Return (x, y) of the center of cell containing provided text 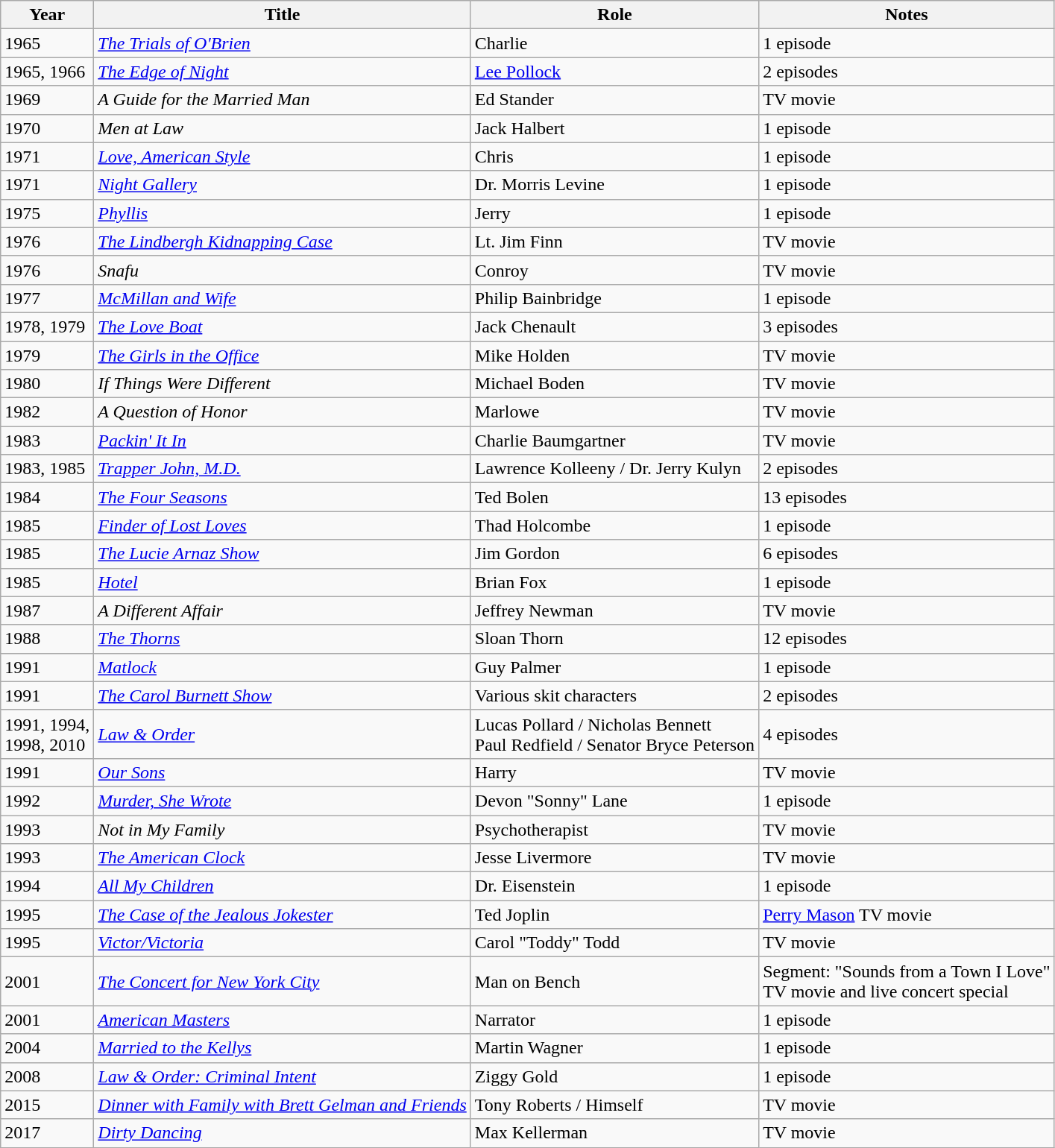
Marlowe (614, 412)
McMillan and Wife (282, 298)
1991, 1994,1998, 2010 (48, 734)
Snafu (282, 270)
The Carol Burnett Show (282, 696)
All My Children (282, 886)
1992 (48, 801)
1987 (48, 611)
Packin' It In (282, 441)
Martin Wagner (614, 1048)
Title (282, 15)
1975 (48, 213)
The Edge of Night (282, 72)
Love, American Style (282, 157)
Lawrence Kolleeny / Dr. Jerry Kulyn (614, 469)
Ted Bolen (614, 497)
12 episodes (907, 639)
Various skit characters (614, 696)
The Girls in the Office (282, 356)
Mike Holden (614, 356)
Jack Halbert (614, 128)
Hotel (282, 582)
Finder of Lost Loves (282, 526)
Carol "Toddy" Todd (614, 943)
Year (48, 15)
1977 (48, 298)
1979 (48, 356)
Charlie Baumgartner (614, 441)
Jesse Livermore (614, 858)
Jerry (614, 213)
Segment: "Sounds from a Town I Love"TV movie and live concert special (907, 981)
Charlie (614, 43)
Dr. Eisenstein (614, 886)
A Different Affair (282, 611)
2015 (48, 1105)
Michael Boden (614, 384)
Max Kellerman (614, 1133)
Dinner with Family with Brett Gelman and Friends (282, 1105)
Ted Joplin (614, 915)
Law & Order: Criminal Intent (282, 1076)
Dr. Morris Levine (614, 185)
Role (614, 15)
Perry Mason TV movie (907, 915)
Law & Order (282, 734)
Ziggy Gold (614, 1076)
The Love Boat (282, 327)
Night Gallery (282, 185)
2017 (48, 1133)
13 episodes (907, 497)
Matlock (282, 667)
A Question of Honor (282, 412)
Lt. Jim Finn (614, 242)
Dirty Dancing (282, 1133)
3 episodes (907, 327)
The Four Seasons (282, 497)
The Lindbergh Kidnapping Case (282, 242)
Tony Roberts / Himself (614, 1105)
Our Sons (282, 772)
1982 (48, 412)
Men at Law (282, 128)
1983 (48, 441)
1988 (48, 639)
Harry (614, 772)
1980 (48, 384)
Devon "Sonny" Lane (614, 801)
Guy Palmer (614, 667)
Murder, She Wrote (282, 801)
Victor/Victoria (282, 943)
1978, 1979 (48, 327)
6 episodes (907, 554)
A Guide for the Married Man (282, 100)
The Trials of O'Brien (282, 43)
Ed Stander (614, 100)
Man on Bench (614, 981)
Narrator (614, 1020)
Brian Fox (614, 582)
The Lucie Arnaz Show (282, 554)
If Things Were Different (282, 384)
1994 (48, 886)
The American Clock (282, 858)
1970 (48, 128)
Chris (614, 157)
1984 (48, 497)
1965, 1966 (48, 72)
1965 (48, 43)
Jeffrey Newman (614, 611)
Sloan Thorn (614, 639)
Philip Bainbridge (614, 298)
2004 (48, 1048)
Trapper John, M.D. (282, 469)
Lucas Pollard / Nicholas Bennett Paul Redfield / Senator Bryce Peterson (614, 734)
The Thorns (282, 639)
Psychotherapist (614, 830)
American Masters (282, 1020)
Phyllis (282, 213)
Thad Holcombe (614, 526)
1969 (48, 100)
4 episodes (907, 734)
Married to the Kellys (282, 1048)
Jack Chenault (614, 327)
Not in My Family (282, 830)
2008 (48, 1076)
Conroy (614, 270)
The Case of the Jealous Jokester (282, 915)
Lee Pollock (614, 72)
The Concert for New York City (282, 981)
Notes (907, 15)
1983, 1985 (48, 469)
Jim Gordon (614, 554)
